Identify which cell holds the provided text, then report its [x, y] central coordinate. 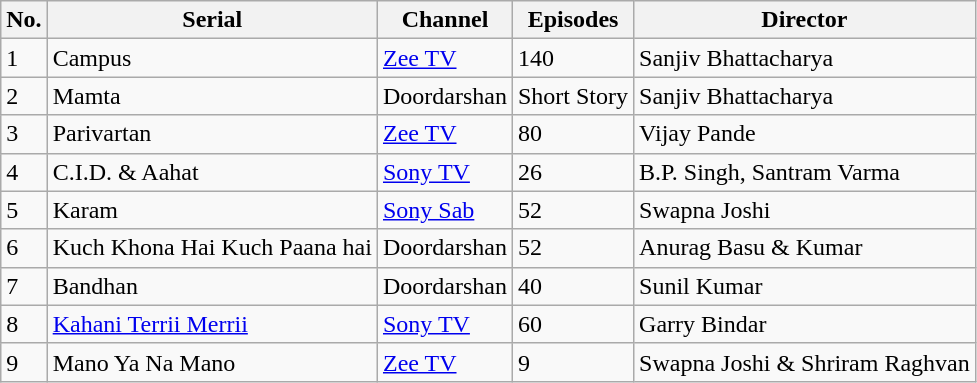
Kuch Khona Hai Kuch Paana hai [212, 248]
Vijay Pande [805, 134]
No. [24, 20]
C.I.D. & Aahat [212, 172]
7 [24, 286]
80 [572, 134]
Mamta [212, 96]
Parivartan [212, 134]
60 [572, 324]
Serial [212, 20]
26 [572, 172]
Short Story [572, 96]
6 [24, 248]
Channel [444, 20]
Garry Bindar [805, 324]
Campus [212, 58]
Kahani Terrii Merrii [212, 324]
Bandhan [212, 286]
Karam [212, 210]
Sony Sab [444, 210]
B.P. Singh, Santram Varma [805, 172]
Swapna Joshi & Shriram Raghvan [805, 362]
Director [805, 20]
Episodes [572, 20]
Sunil Kumar [805, 286]
4 [24, 172]
2 [24, 96]
5 [24, 210]
Mano Ya Na Mano [212, 362]
Swapna Joshi [805, 210]
Anurag Basu & Kumar [805, 248]
1 [24, 58]
140 [572, 58]
8 [24, 324]
40 [572, 286]
3 [24, 134]
